Extract the (X, Y) coordinate from the center of the cell holding the provided text.  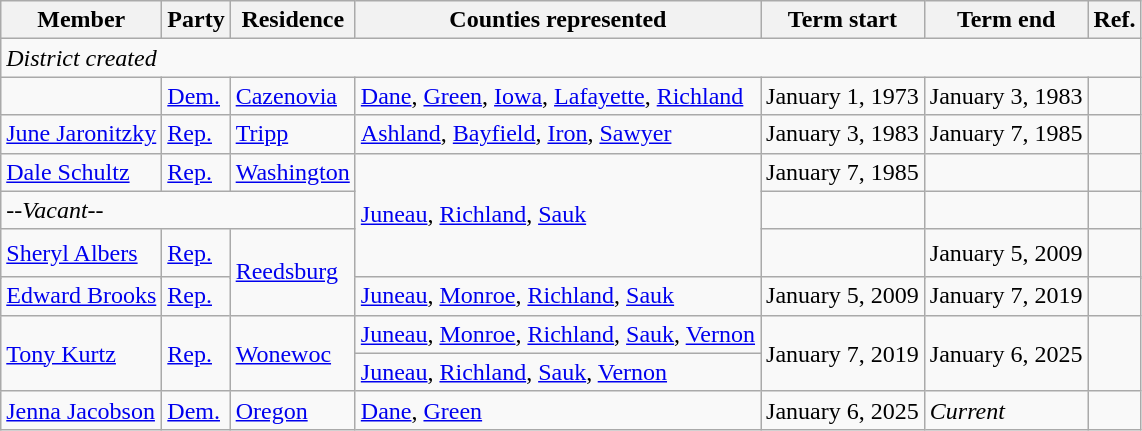
Juneau, Richland, Sauk (558, 215)
--Vacant-- (178, 210)
Residence (292, 20)
January 1, 1973 (843, 96)
Party (196, 20)
Current (1006, 410)
Dane, Green, Iowa, Lafayette, Richland (558, 96)
Tony Kurtz (82, 353)
Tripp (292, 134)
Term end (1006, 20)
Juneau, Monroe, Richland, Sauk, Vernon (558, 334)
Counties represented (558, 20)
Ref. (1114, 20)
Washington (292, 172)
Dane, Green (558, 410)
Cazenovia (292, 96)
District created (571, 58)
Juneau, Richland, Sauk, Vernon (558, 372)
June Jaronitzky (82, 134)
Reedsburg (292, 272)
Sheryl Albers (82, 253)
Juneau, Monroe, Richland, Sauk (558, 296)
Ashland, Bayfield, Iron, Sawyer (558, 134)
Dale Schultz (82, 172)
Wonewoc (292, 353)
Jenna Jacobson (82, 410)
Member (82, 20)
Term start (843, 20)
Oregon (292, 410)
Edward Brooks (82, 296)
